For the text-containing cell, return its midpoint in (x, y) coordinate format. 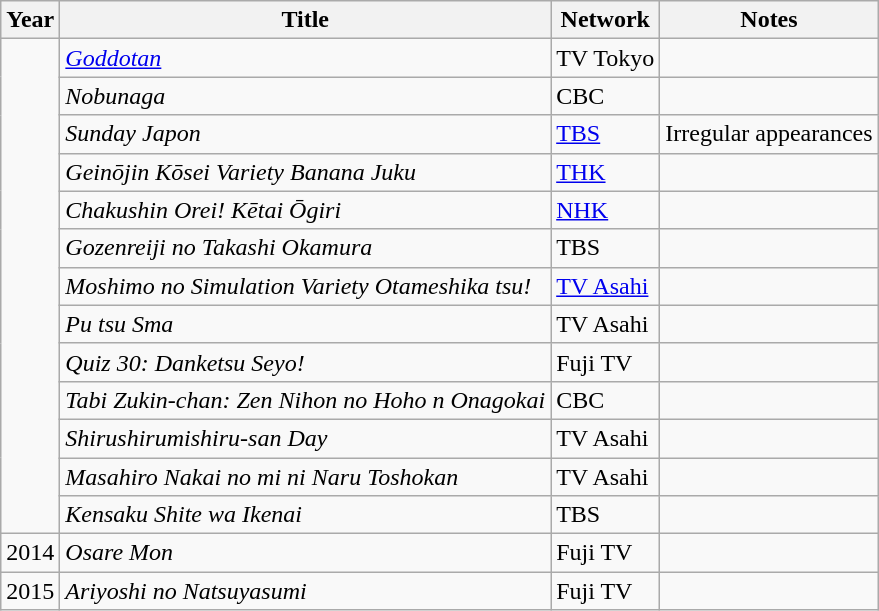
Tabi Zukin-chan: Zen Nihon no Hoho n Onagokai (306, 400)
2015 (30, 591)
Title (306, 20)
Chakushin Orei! Kētai Ōgiri (306, 210)
NHK (606, 210)
Nobunaga (306, 96)
2014 (30, 553)
Moshimo no Simulation Variety Otameshika tsu! (306, 286)
Notes (769, 20)
Ariyoshi no Natsuyasumi (306, 591)
Network (606, 20)
TV Tokyo (606, 58)
Geinōjin Kōsei Variety Banana Juku (306, 172)
Osare Mon (306, 553)
Kensaku Shite wa Ikenai (306, 515)
Goddotan (306, 58)
THK (606, 172)
Shirushirumishiru-san Day (306, 438)
Irregular appearances (769, 134)
Gozenreiji no Takashi Okamura (306, 248)
Year (30, 20)
Pu tsu Sma (306, 324)
Sunday Japon (306, 134)
Masahiro Nakai no mi ni Naru Toshokan (306, 477)
Quiz 30: Danketsu Seyo! (306, 362)
